Provide the (x, y) coordinate of the cell's center where the given text is located.  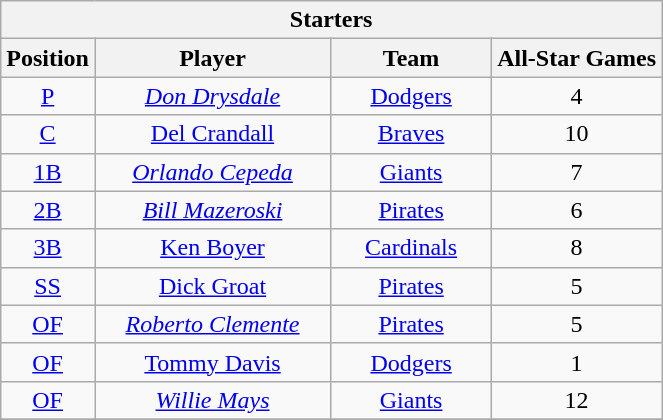
1B (48, 172)
Willie Mays (212, 400)
All-Star Games (577, 58)
Del Crandall (212, 134)
Roberto Clemente (212, 324)
Ken Boyer (212, 248)
Don Drysdale (212, 96)
4 (577, 96)
Team (412, 58)
Braves (412, 134)
3B (48, 248)
8 (577, 248)
Cardinals (412, 248)
Tommy Davis (212, 362)
10 (577, 134)
SS (48, 286)
Starters (332, 20)
Player (212, 58)
7 (577, 172)
C (48, 134)
Orlando Cepeda (212, 172)
12 (577, 400)
Dick Groat (212, 286)
P (48, 96)
2B (48, 210)
6 (577, 210)
Bill Mazeroski (212, 210)
1 (577, 362)
Position (48, 58)
